Extract the [x, y] coordinate from the center of the cell holding the provided text.  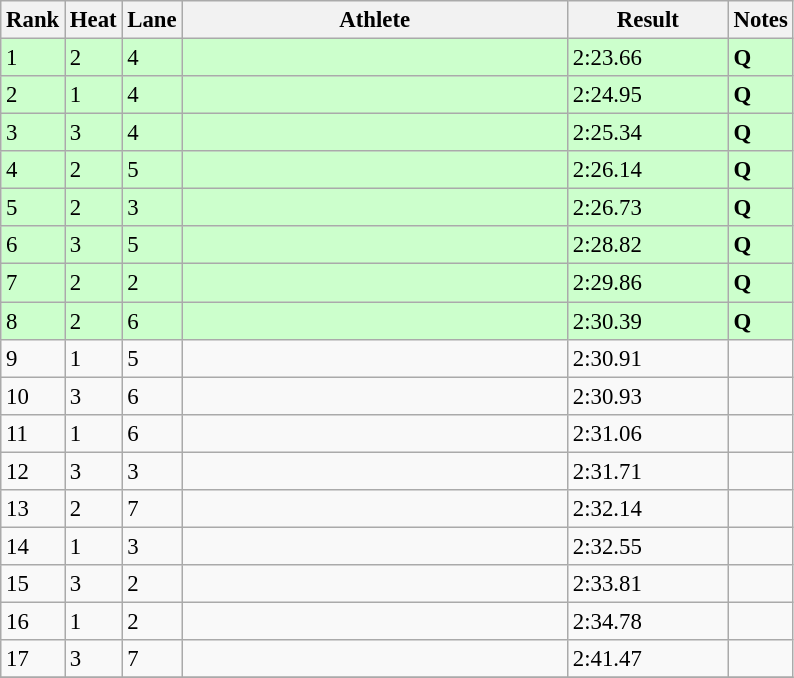
2:26.73 [648, 208]
16 [33, 621]
Notes [760, 20]
2:32.55 [648, 546]
2:31.71 [648, 471]
2:28.82 [648, 245]
2:41.47 [648, 659]
2:23.66 [648, 58]
12 [33, 471]
15 [33, 584]
2:30.39 [648, 321]
Result [648, 20]
Heat [94, 20]
2:30.93 [648, 396]
2:24.95 [648, 95]
9 [33, 358]
Athlete [375, 20]
2:25.34 [648, 133]
2:32.14 [648, 509]
2:30.91 [648, 358]
17 [33, 659]
13 [33, 509]
8 [33, 321]
11 [33, 433]
2:33.81 [648, 584]
2:31.06 [648, 433]
2:29.86 [648, 283]
2:34.78 [648, 621]
Rank [33, 20]
Lane [152, 20]
10 [33, 396]
14 [33, 546]
2:26.14 [648, 170]
